Output the (X, Y) coordinate of the center of the cell containing the given text.  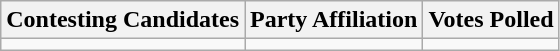
Party Affiliation (334, 20)
Contesting Candidates (123, 20)
Votes Polled (491, 20)
